Identify which cell holds the provided text, then report its (x, y) central coordinate. 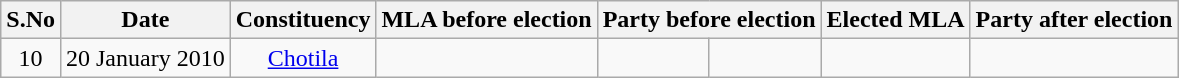
MLA before election (486, 20)
Chotila (303, 58)
10 (31, 58)
Party after election (1074, 20)
Party before election (709, 20)
Date (145, 20)
20 January 2010 (145, 58)
S.No (31, 20)
Constituency (303, 20)
Elected MLA (896, 20)
